Pinpoint the cell where the given text exists, returning its (X, Y) midpoint coordinate. 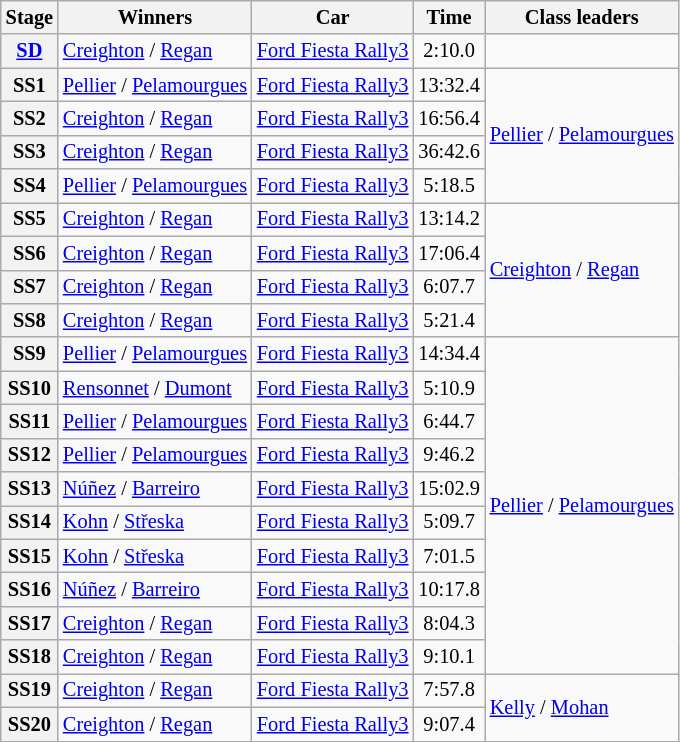
7:57.8 (448, 690)
SS10 (30, 388)
2:10.0 (448, 51)
13:32.4 (448, 85)
14:34.4 (448, 354)
16:56.4 (448, 118)
SS17 (30, 623)
9:46.2 (448, 455)
SS11 (30, 421)
Kelly / Mohan (582, 706)
5:21.4 (448, 320)
SS15 (30, 556)
SS12 (30, 455)
SS2 (30, 118)
SS20 (30, 724)
5:09.7 (448, 522)
13:14.2 (448, 219)
5:18.5 (448, 186)
6:44.7 (448, 421)
15:02.9 (448, 489)
Time (448, 17)
SD (30, 51)
Car (332, 17)
SS19 (30, 690)
36:42.6 (448, 152)
5:10.9 (448, 388)
6:07.7 (448, 287)
7:01.5 (448, 556)
SS1 (30, 85)
Class leaders (582, 17)
SS5 (30, 219)
9:07.4 (448, 724)
SS8 (30, 320)
SS13 (30, 489)
17:06.4 (448, 253)
SS4 (30, 186)
Winners (155, 17)
10:17.8 (448, 589)
SS18 (30, 657)
SS16 (30, 589)
SS7 (30, 287)
Stage (30, 17)
Rensonnet / Dumont (155, 388)
SS6 (30, 253)
9:10.1 (448, 657)
SS3 (30, 152)
SS14 (30, 522)
SS9 (30, 354)
8:04.3 (448, 623)
